Extract the [x, y] coordinate from the center of the cell holding the provided text.  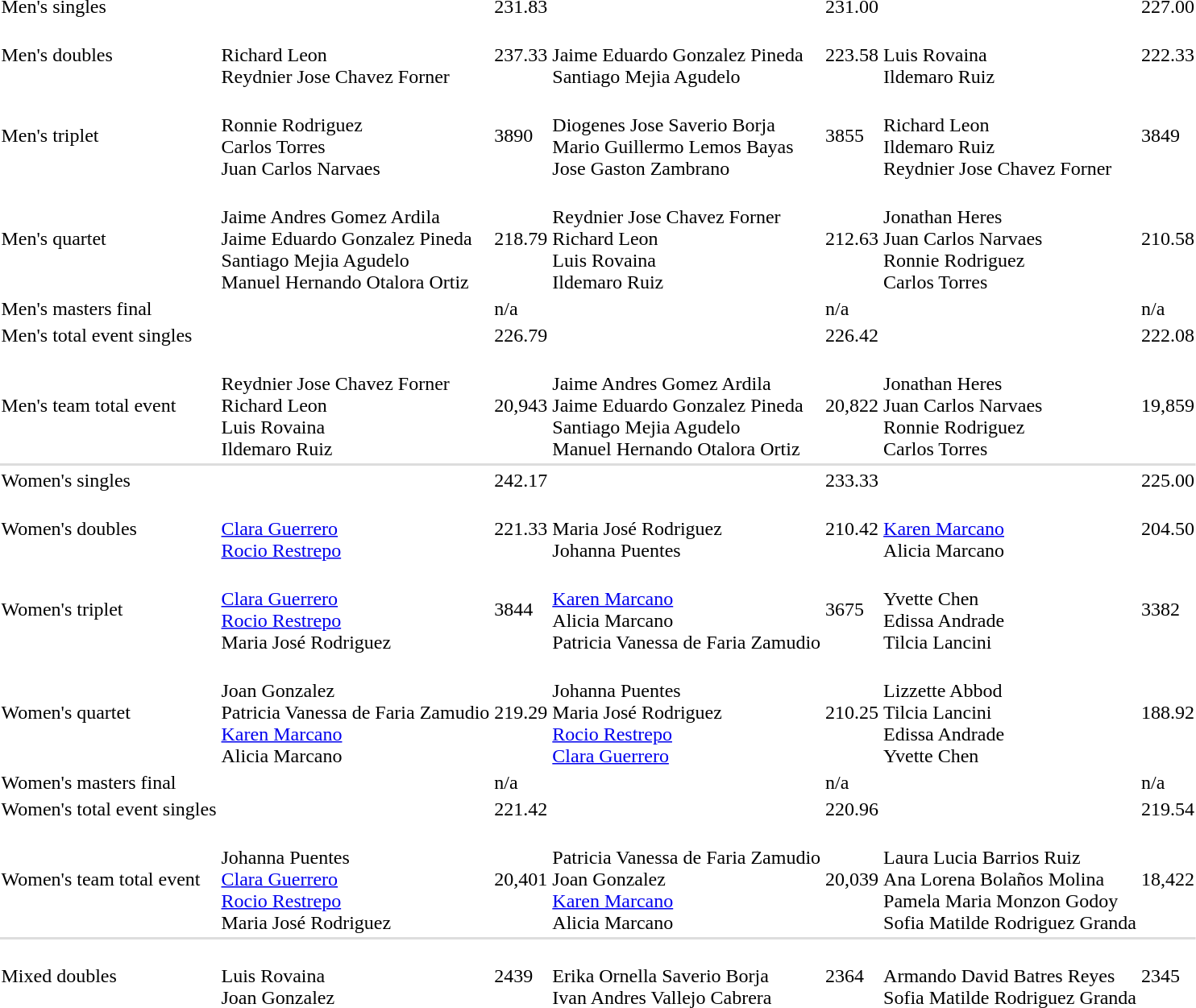
3382 [1169, 609]
3675 [853, 609]
Karen MarcanoAlicia MarcanoPatricia Vanessa de Faria Zamudio [687, 609]
222.08 [1169, 335]
219.54 [1169, 809]
Men's triplet [109, 135]
Women's triplet [109, 609]
Clara GuerreroRocio Restrepo [355, 529]
Johanna PuentesClara GuerreroRocio RestrepoMaria José Rodriguez [355, 879]
219.29 [521, 712]
Laura Lucia Barrios RuizAna Lorena Bolaños MolinaPamela Maria Monzon GodoySofia Matilde Rodriguez Granda [1011, 879]
210.42 [853, 529]
Diogenes Jose Saverio BorjaMario Guillermo Lemos BayasJose Gaston Zambrano [687, 135]
Men's doubles [109, 55]
212.63 [853, 239]
221.42 [521, 809]
Jaime Eduardo Gonzalez PinedaSantiago Mejia Agudelo [687, 55]
237.33 [521, 55]
Men's quartet [109, 239]
225.00 [1169, 480]
20,822 [853, 405]
Men's team total event [109, 405]
Lizzette AbbodTilcia LanciniEdissa AndradeYvette Chen [1011, 712]
242.17 [521, 480]
Clara GuerreroRocio RestrepoMaria José Rodriguez [355, 609]
Women's quartet [109, 712]
20,401 [521, 879]
Men's total event singles [109, 335]
Joan GonzalezPatricia Vanessa de Faria ZamudioKaren MarcanoAlicia Marcano [355, 712]
Maria José RodriguezJohanna Puentes [687, 529]
Richard LeonReydnier Jose Chavez Forner [355, 55]
222.33 [1169, 55]
Karen MarcanoAlicia Marcano [1011, 529]
20,039 [853, 879]
3844 [521, 609]
188.92 [1169, 712]
226.79 [521, 335]
Ronnie RodriguezCarlos TorresJuan Carlos Narvaes [355, 135]
3890 [521, 135]
Johanna PuentesMaria José RodriguezRocio RestrepoClara Guerrero [687, 712]
220.96 [853, 809]
20,943 [521, 405]
Patricia Vanessa de Faria ZamudioJoan GonzalezKaren MarcanoAlicia Marcano [687, 879]
Women's total event singles [109, 809]
Yvette ChenEdissa AndradeTilcia Lancini [1011, 609]
Women's masters final [109, 782]
223.58 [853, 55]
Women's doubles [109, 529]
218.79 [521, 239]
233.33 [853, 480]
226.42 [853, 335]
3855 [853, 135]
3849 [1169, 135]
Men's masters final [109, 309]
204.50 [1169, 529]
221.33 [521, 529]
Richard LeonIldemaro RuizReydnier Jose Chavez Forner [1011, 135]
18,422 [1169, 879]
19,859 [1169, 405]
210.25 [853, 712]
210.58 [1169, 239]
Women's singles [109, 480]
Women's team total event [109, 879]
Luis RovainaIldemaro Ruiz [1011, 55]
